Search for the cell housing the specified text and yield its [X, Y] center coordinate. 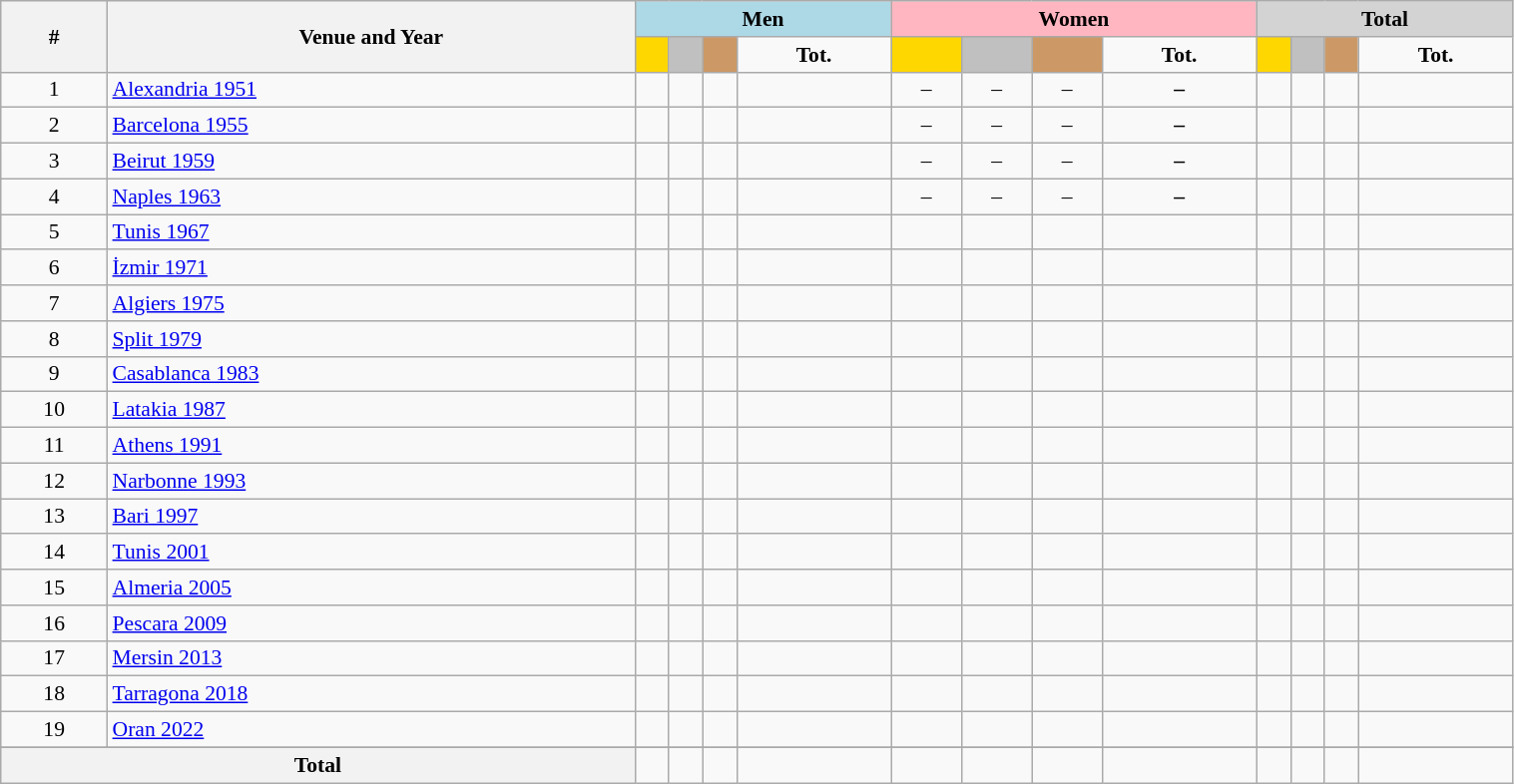
Tunis 1967 [371, 232]
14 [54, 553]
Naples 1963 [371, 196]
Split 1979 [371, 339]
9 [54, 374]
19 [54, 730]
Pescara 2009 [371, 623]
Narbonne 1993 [371, 481]
6 [54, 268]
15 [54, 588]
Almeria 2005 [371, 588]
# [54, 36]
10 [54, 410]
13 [54, 517]
Men [762, 19]
12 [54, 481]
16 [54, 623]
Latakia 1987 [371, 410]
4 [54, 196]
3 [54, 162]
Beirut 1959 [371, 162]
8 [54, 339]
Mersin 2013 [371, 658]
İzmir 1971 [371, 268]
Bari 1997 [371, 517]
Tunis 2001 [371, 553]
7 [54, 303]
Women [1074, 19]
Athens 1991 [371, 446]
Oran 2022 [371, 730]
18 [54, 694]
11 [54, 446]
Barcelona 1955 [371, 126]
Alexandria 1951 [371, 90]
Algiers 1975 [371, 303]
Tarragona 2018 [371, 694]
1 [54, 90]
17 [54, 658]
Casablanca 1983 [371, 374]
2 [54, 126]
Venue and Year [371, 36]
5 [54, 232]
